Provide the (X, Y) coordinate of the cell's center where the given text is located.  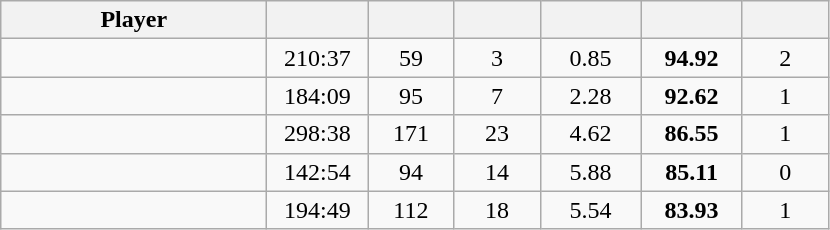
86.55 (692, 134)
94 (411, 172)
59 (411, 58)
5.88 (590, 172)
171 (411, 134)
85.11 (692, 172)
2 (785, 58)
14 (497, 172)
95 (411, 96)
18 (497, 210)
83.93 (692, 210)
184:09 (318, 96)
0 (785, 172)
Player (134, 20)
3 (497, 58)
142:54 (318, 172)
0.85 (590, 58)
94.92 (692, 58)
194:49 (318, 210)
23 (497, 134)
92.62 (692, 96)
4.62 (590, 134)
112 (411, 210)
5.54 (590, 210)
7 (497, 96)
298:38 (318, 134)
210:37 (318, 58)
2.28 (590, 96)
